Provide the (x, y) coordinate of the cell's center where the given text is located.  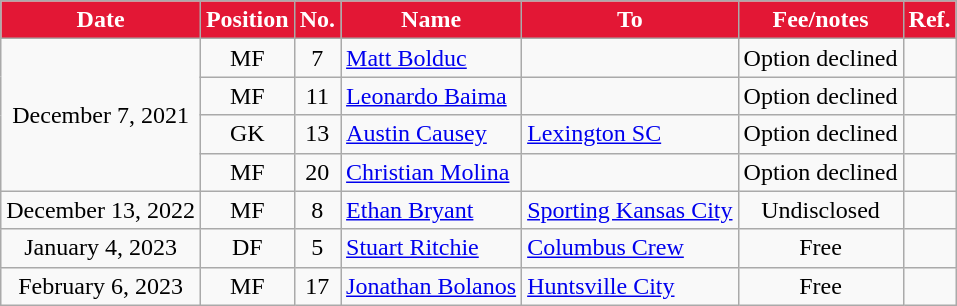
December 7, 2021 (101, 115)
Date (101, 20)
Sporting Kansas City (630, 210)
17 (317, 286)
February 6, 2023 (101, 286)
Leonardo Baima (432, 96)
Fee/notes (820, 20)
Name (432, 20)
Huntsville City (630, 286)
Christian Molina (432, 172)
Ref. (930, 20)
20 (317, 172)
GK (247, 134)
5 (317, 248)
Columbus Crew (630, 248)
7 (317, 58)
Ethan Bryant (432, 210)
Position (247, 20)
Undisclosed (820, 210)
January 4, 2023 (101, 248)
To (630, 20)
13 (317, 134)
December 13, 2022 (101, 210)
Stuart Ritchie (432, 248)
8 (317, 210)
No. (317, 20)
Lexington SC (630, 134)
Austin Causey (432, 134)
Matt Bolduc (432, 58)
Jonathan Bolanos (432, 286)
11 (317, 96)
DF (247, 248)
